From the cell containing the given text, extract its center point as [x, y] coordinate. 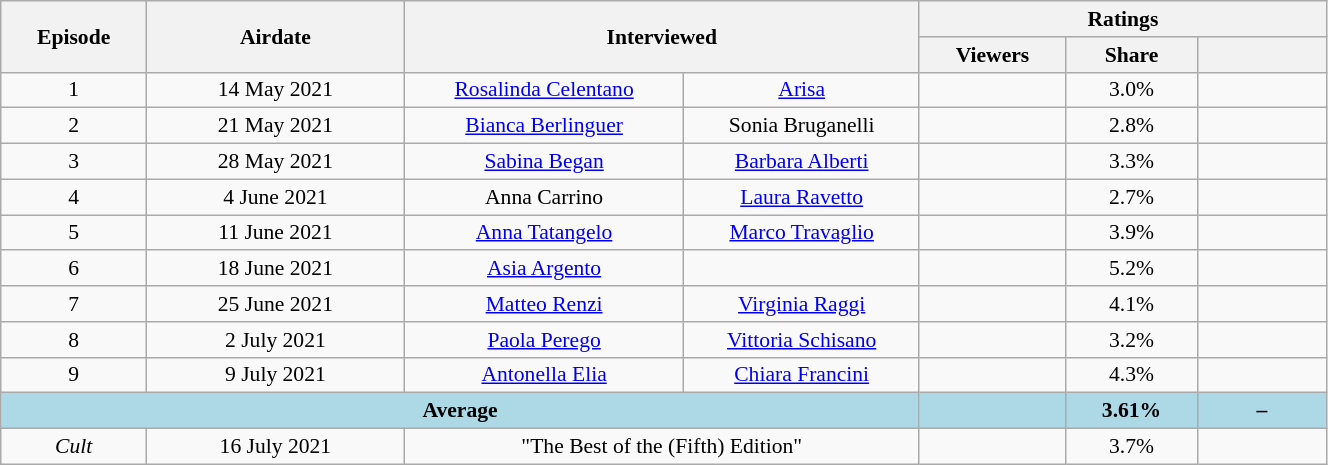
4 [74, 197]
3.3% [1132, 162]
Episode [74, 36]
– [1262, 411]
4.3% [1132, 375]
3 [74, 162]
4 June 2021 [276, 197]
Barbara Alberti [802, 162]
Bianca Berlinguer [544, 126]
2.7% [1132, 197]
Average [460, 411]
Anna Tatangelo [544, 233]
Laura Ravetto [802, 197]
3.2% [1132, 340]
Asia Argento [544, 269]
3.7% [1132, 447]
3.61% [1132, 411]
Ratings [1122, 19]
1 [74, 90]
Chiara Francini [802, 375]
18 June 2021 [276, 269]
Paola Perego [544, 340]
"The Best of the (Fifth) Edition" [662, 447]
Sonia Bruganelli [802, 126]
7 [74, 304]
9 [74, 375]
Antonella Elia [544, 375]
28 May 2021 [276, 162]
Airdate [276, 36]
Virginia Raggi [802, 304]
14 May 2021 [276, 90]
9 July 2021 [276, 375]
2 [74, 126]
Matteo Renzi [544, 304]
Interviewed [662, 36]
Marco Travaglio [802, 233]
3.0% [1132, 90]
5 [74, 233]
3.9% [1132, 233]
6 [74, 269]
Viewers [992, 55]
Vittoria Schisano [802, 340]
Sabina Began [544, 162]
21 May 2021 [276, 126]
Rosalinda Celentano [544, 90]
2 July 2021 [276, 340]
2.8% [1132, 126]
Arisa [802, 90]
Anna Carrino [544, 197]
Share [1132, 55]
16 July 2021 [276, 447]
11 June 2021 [276, 233]
8 [74, 340]
25 June 2021 [276, 304]
5.2% [1132, 269]
4.1% [1132, 304]
Cult [74, 447]
